Provide the [x, y] coordinate of the cell's center where the given text is located.  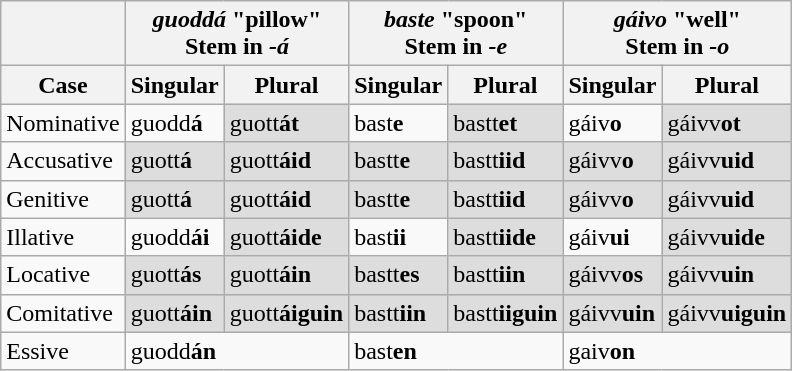
guottáide [286, 237]
guoddá [174, 123]
Illative [63, 237]
guoddái [174, 237]
Locative [63, 275]
gáivvos [612, 275]
bastii [398, 237]
gáivo [612, 123]
guottát [286, 123]
Case [63, 85]
basten [456, 351]
basttiide [506, 237]
gáivo "well"Stem in -o [678, 34]
Accusative [63, 161]
gáivui [612, 237]
guoddá "pillow"Stem in -á [237, 34]
Comitative [63, 313]
Nominative [63, 123]
guottáiguin [286, 313]
basttes [398, 275]
gaivon [678, 351]
basttiiguin [506, 313]
Genitive [63, 199]
Essive [63, 351]
guottás [174, 275]
baste "spoon"Stem in -e [456, 34]
guoddán [237, 351]
gáivvuide [727, 237]
basttet [506, 123]
gáivvuiguin [727, 313]
gáivvot [727, 123]
baste [398, 123]
